Identify which cell holds the provided text, then report its [x, y] central coordinate. 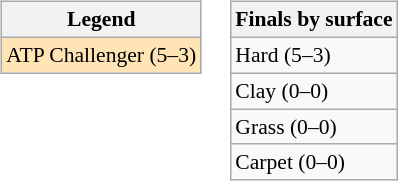
Legend [101, 20]
Clay (0–0) [314, 91]
Carpet (0–0) [314, 162]
ATP Challenger (5–3) [101, 55]
Finals by surface [314, 20]
Grass (0–0) [314, 127]
Hard (5–3) [314, 55]
